Output the [X, Y] coordinate of the center of the cell containing the given text.  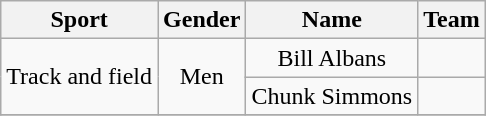
Team [452, 20]
Men [202, 77]
Track and field [80, 77]
Chunk Simmons [332, 96]
Sport [80, 20]
Name [332, 20]
Gender [202, 20]
Bill Albans [332, 58]
